Output the [x, y] coordinate of the center of the cell containing the given text.  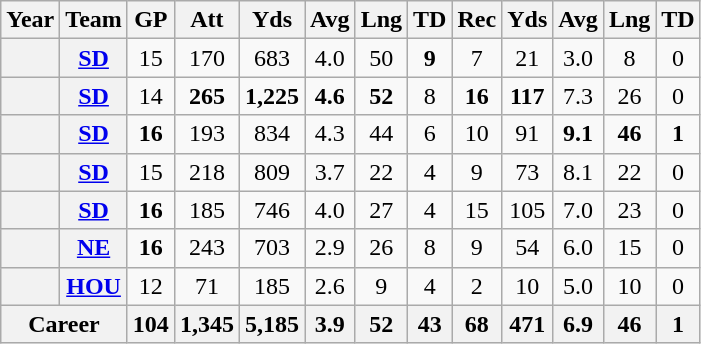
7 [477, 58]
746 [272, 210]
117 [528, 96]
1,345 [206, 324]
Career [64, 324]
14 [150, 96]
HOU [94, 286]
3.7 [330, 172]
27 [381, 210]
Att [206, 20]
170 [206, 58]
73 [528, 172]
7.3 [578, 96]
43 [430, 324]
6.0 [578, 248]
68 [477, 324]
6.9 [578, 324]
8.1 [578, 172]
265 [206, 96]
54 [528, 248]
NE [94, 248]
2.9 [330, 248]
243 [206, 248]
4.6 [330, 96]
104 [150, 324]
105 [528, 210]
5.0 [578, 286]
2 [477, 286]
218 [206, 172]
193 [206, 134]
5,185 [272, 324]
71 [206, 286]
Team [94, 20]
703 [272, 248]
9.1 [578, 134]
4.3 [330, 134]
471 [528, 324]
50 [381, 58]
44 [381, 134]
6 [430, 134]
3.0 [578, 58]
1,225 [272, 96]
21 [528, 58]
809 [272, 172]
834 [272, 134]
91 [528, 134]
683 [272, 58]
Year [30, 20]
GP [150, 20]
3.9 [330, 324]
2.6 [330, 286]
12 [150, 286]
7.0 [578, 210]
23 [629, 210]
Rec [477, 20]
